Identify which cell holds the provided text, then report its (X, Y) central coordinate. 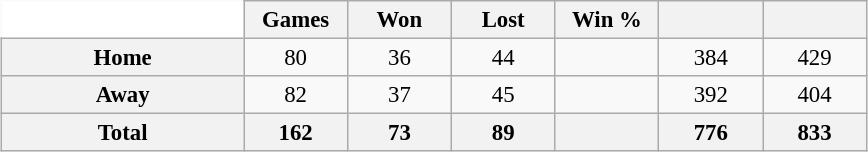
82 (296, 95)
404 (815, 95)
Win % (607, 20)
429 (815, 57)
776 (711, 133)
162 (296, 133)
Games (296, 20)
Total (123, 133)
80 (296, 57)
36 (399, 57)
384 (711, 57)
Away (123, 95)
833 (815, 133)
Home (123, 57)
Lost (503, 20)
73 (399, 133)
89 (503, 133)
392 (711, 95)
37 (399, 95)
Won (399, 20)
44 (503, 57)
45 (503, 95)
